Return the (X, Y) coordinate for the center point of the cell that contains the specified text.  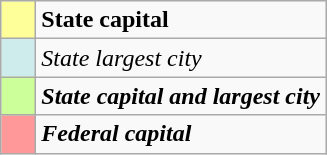
State largest city (181, 58)
State capital (181, 20)
State capital and largest city (181, 96)
Federal capital (181, 134)
